Determine the (x, y) coordinate at the center of the cell enclosing the given text.  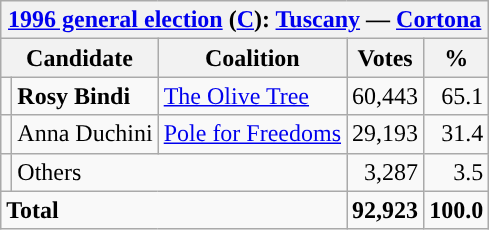
100.0 (456, 210)
92,923 (386, 210)
Votes (386, 58)
29,193 (386, 134)
Candidate (80, 58)
31.4 (456, 134)
Others (180, 172)
The Olive Tree (252, 96)
% (456, 58)
Coalition (252, 58)
Rosy Bindi (85, 96)
1996 general election (C): Tuscany — Cortona (245, 20)
Total (174, 210)
3.5 (456, 172)
Anna Duchini (85, 134)
65.1 (456, 96)
Pole for Freedoms (252, 134)
60,443 (386, 96)
3,287 (386, 172)
